Identify which cell holds the provided text, then report its (x, y) central coordinate. 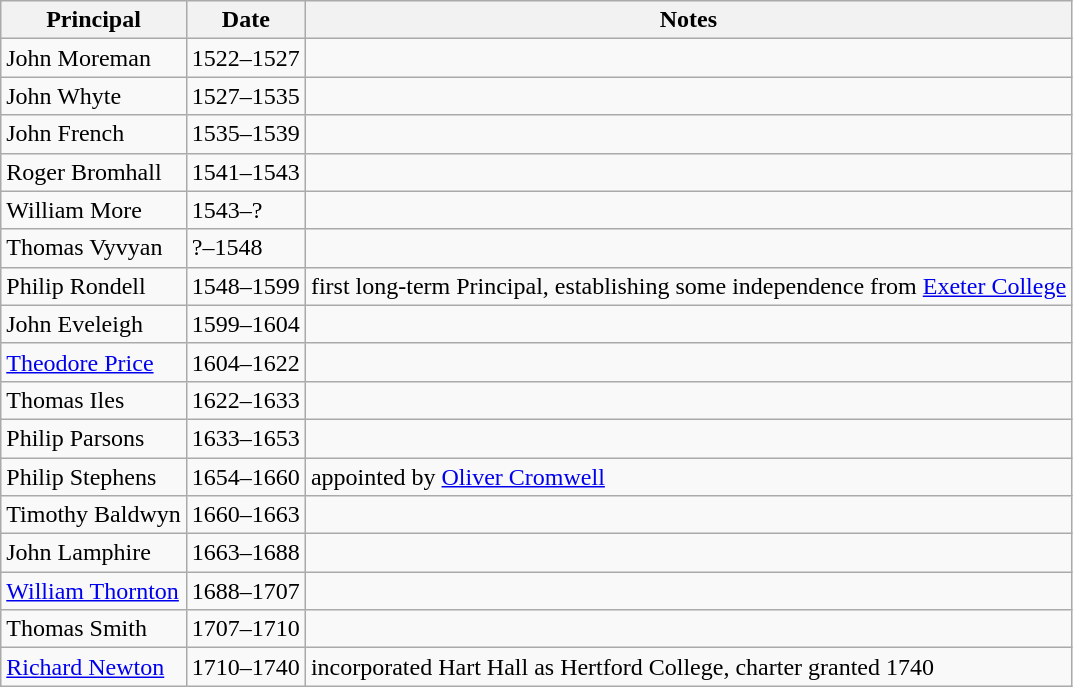
Philip Parsons (94, 438)
Principal (94, 20)
1654–1660 (246, 477)
?–1548 (246, 248)
Timothy Baldwyn (94, 515)
1660–1663 (246, 515)
Thomas Iles (94, 400)
first long-term Principal, establishing some independence from Exeter College (688, 286)
Date (246, 20)
1663–1688 (246, 553)
incorporated Hart Hall as Hertford College, charter granted 1740 (688, 667)
Notes (688, 20)
1535–1539 (246, 134)
1543–? (246, 210)
1710–1740 (246, 667)
Thomas Smith (94, 629)
John Lamphire (94, 553)
Richard Newton (94, 667)
John Moreman (94, 58)
William More (94, 210)
1541–1543 (246, 172)
William Thornton (94, 591)
John Whyte (94, 96)
1522–1527 (246, 58)
John Eveleigh (94, 324)
Thomas Vyvyan (94, 248)
Roger Bromhall (94, 172)
1604–1622 (246, 362)
1633–1653 (246, 438)
1688–1707 (246, 591)
1548–1599 (246, 286)
Philip Stephens (94, 477)
1599–1604 (246, 324)
1622–1633 (246, 400)
1707–1710 (246, 629)
1527–1535 (246, 96)
appointed by Oliver Cromwell (688, 477)
John French (94, 134)
Theodore Price (94, 362)
Philip Rondell (94, 286)
